Pinpoint the cell where the given text exists, returning its (x, y) midpoint coordinate. 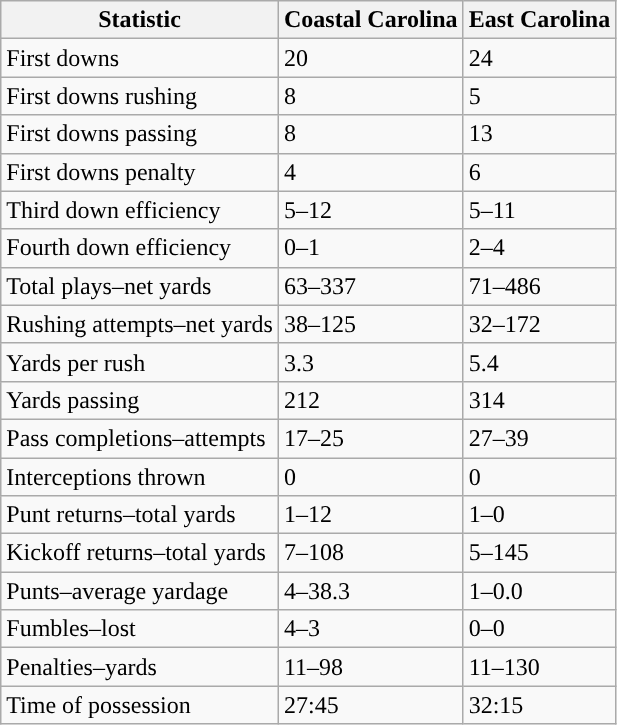
0–1 (370, 248)
11–130 (540, 667)
38–125 (370, 324)
32:15 (540, 705)
5–11 (540, 210)
71–486 (540, 286)
Yards per rush (140, 362)
13 (540, 134)
20 (370, 58)
First downs rushing (140, 96)
Rushing attempts–net yards (140, 324)
Yards passing (140, 400)
Statistic (140, 20)
4–3 (370, 629)
6 (540, 172)
2–4 (540, 248)
1–0.0 (540, 591)
Fourth down efficiency (140, 248)
First downs passing (140, 134)
7–108 (370, 553)
Coastal Carolina (370, 20)
32–172 (540, 324)
First downs (140, 58)
27:45 (370, 705)
First downs penalty (140, 172)
5 (540, 96)
0–0 (540, 629)
11–98 (370, 667)
Time of possession (140, 705)
Pass completions–attempts (140, 438)
63–337 (370, 286)
3.3 (370, 362)
17–25 (370, 438)
5.4 (540, 362)
5–145 (540, 553)
Punts–average yardage (140, 591)
Penalties–yards (140, 667)
Punt returns–total yards (140, 515)
314 (540, 400)
Kickoff returns–total yards (140, 553)
Interceptions thrown (140, 477)
212 (370, 400)
4–38.3 (370, 591)
1–0 (540, 515)
4 (370, 172)
27–39 (540, 438)
5–12 (370, 210)
Total plays–net yards (140, 286)
Third down efficiency (140, 210)
24 (540, 58)
Fumbles–lost (140, 629)
East Carolina (540, 20)
1–12 (370, 515)
